Find where the given text appears and provide that cell's center as (X, Y) coordinate. 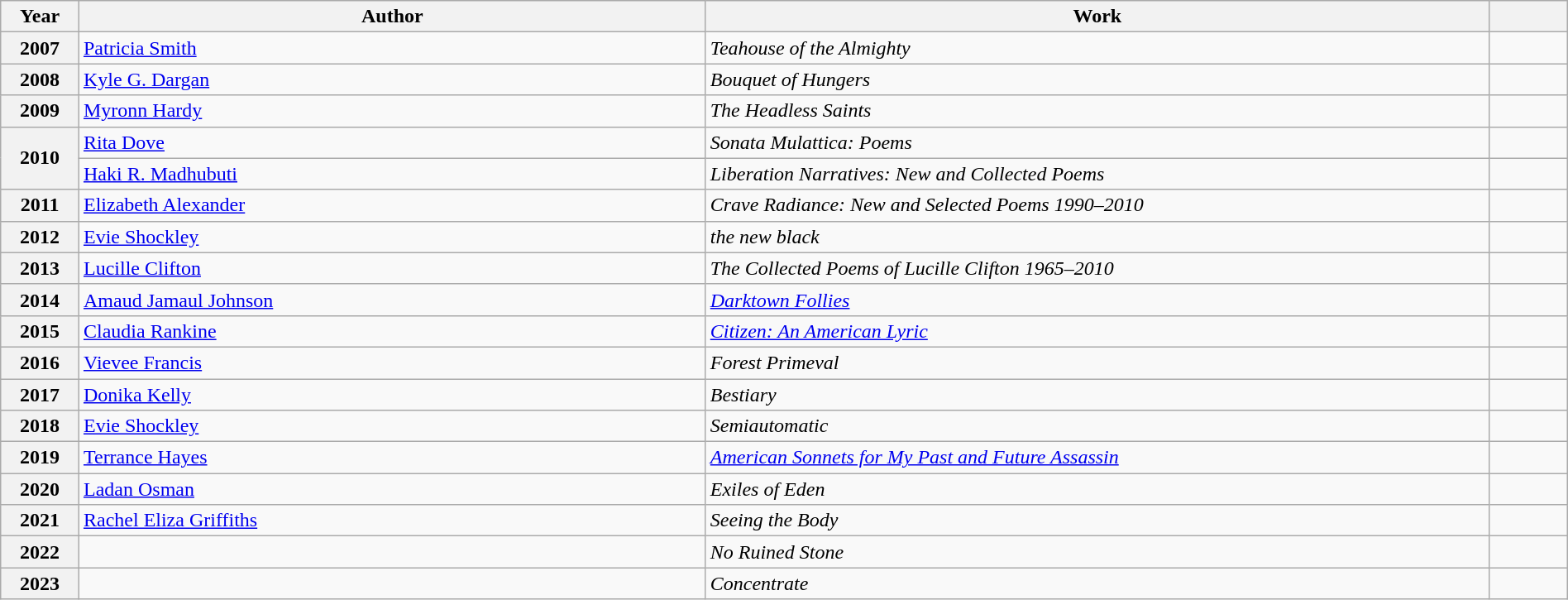
2011 (40, 205)
No Ruined Stone (1097, 552)
Seeing the Body (1097, 521)
Exiles of Eden (1097, 489)
2017 (40, 395)
Semiautomatic (1097, 426)
2019 (40, 458)
Bouquet of Hungers (1097, 79)
Teahouse of the Almighty (1097, 48)
Year (40, 17)
Claudia Rankine (392, 331)
2018 (40, 426)
Lucille Clifton (392, 268)
Darktown Follies (1097, 300)
Vievee Francis (392, 362)
Work (1097, 17)
Rita Dove (392, 142)
the new black (1097, 237)
American Sonnets for My Past and Future Assassin (1097, 458)
2020 (40, 489)
Sonata Mulattica: Poems (1097, 142)
Haki R. Madhubuti (392, 174)
2010 (40, 158)
Rachel Eliza Griffiths (392, 521)
2009 (40, 111)
Concentrate (1097, 583)
The Headless Saints (1097, 111)
Kyle G. Dargan (392, 79)
The Collected Poems of Lucille Clifton 1965–2010 (1097, 268)
Ladan Osman (392, 489)
Donika Kelly (392, 395)
Terrance Hayes (392, 458)
2012 (40, 237)
2008 (40, 79)
2014 (40, 300)
2015 (40, 331)
Patricia Smith (392, 48)
2022 (40, 552)
Author (392, 17)
Liberation Narratives: New and Collected Poems (1097, 174)
Forest Primeval (1097, 362)
Crave Radiance: New and Selected Poems 1990–2010 (1097, 205)
2007 (40, 48)
2023 (40, 583)
2013 (40, 268)
Citizen: An American Lyric (1097, 331)
Amaud Jamaul Johnson (392, 300)
2021 (40, 521)
Elizabeth Alexander (392, 205)
2016 (40, 362)
Bestiary (1097, 395)
Myronn Hardy (392, 111)
